Output the (x, y) coordinate of the center of the cell containing the given text.  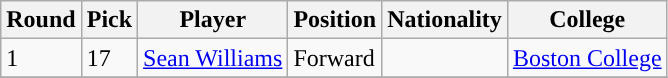
Sean Williams (213, 58)
Round (41, 20)
1 (41, 58)
Boston College (587, 58)
Nationality (445, 20)
Position (335, 20)
College (587, 20)
Forward (335, 58)
Pick (109, 20)
Player (213, 20)
17 (109, 58)
